Return the [X, Y] coordinate for the center point of the cell that contains the specified text.  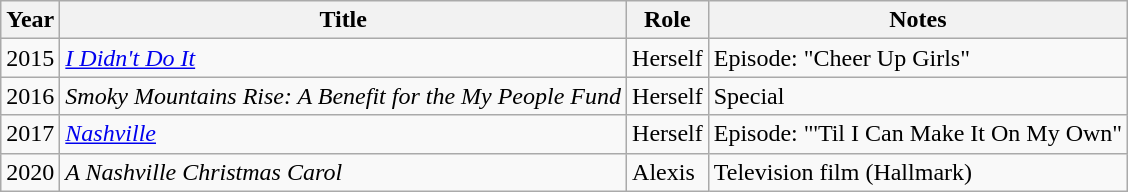
Alexis [668, 172]
Year [30, 20]
Nashville [344, 134]
Episode: "Cheer Up Girls" [918, 58]
2020 [30, 172]
Smoky Mountains Rise: A Benefit for the My People Fund [344, 96]
2016 [30, 96]
A Nashville Christmas Carol [344, 172]
Television film (Hallmark) [918, 172]
2015 [30, 58]
Role [668, 20]
Episode: "'Til I Can Make It On My Own" [918, 134]
Title [344, 20]
2017 [30, 134]
Notes [918, 20]
Special [918, 96]
I Didn't Do It [344, 58]
